Pinpoint the cell where the given text exists, returning its [x, y] midpoint coordinate. 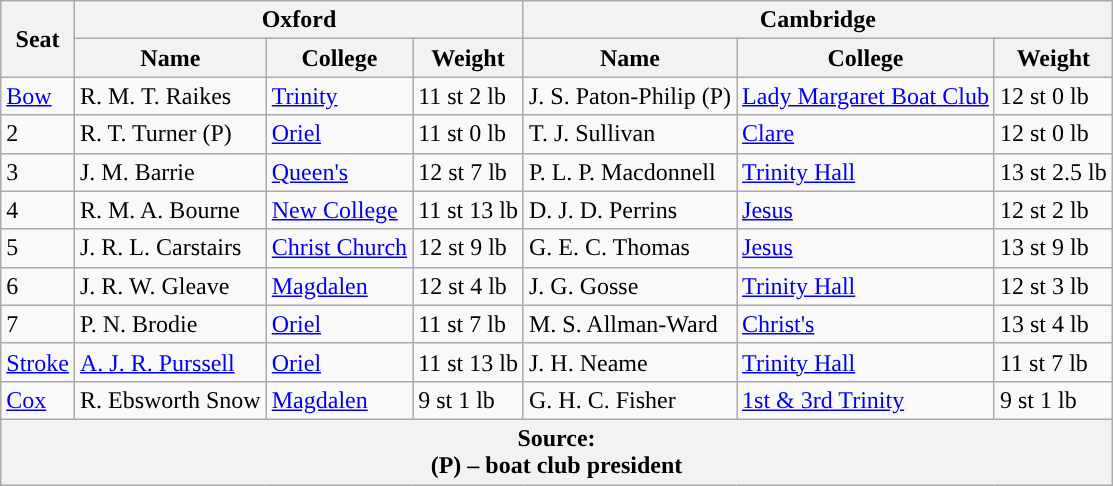
P. L. P. Macdonnell [630, 172]
Source:(P) – boat club president [556, 452]
Trinity [339, 96]
G. E. C. Thomas [630, 248]
Christ Church [339, 248]
J. S. Paton-Philip (P) [630, 96]
4 [38, 210]
Queen's [339, 172]
12 st 4 lb [468, 286]
1st & 3rd Trinity [866, 400]
5 [38, 248]
Cox [38, 400]
11 st 2 lb [468, 96]
12 st 2 lb [1053, 210]
Seat [38, 39]
R. M. T. Raikes [170, 96]
Cambridge [818, 20]
2 [38, 134]
Lady Margaret Boat Club [866, 96]
Clare [866, 134]
T. J. Sullivan [630, 134]
J. R. W. Gleave [170, 286]
Christ's [866, 324]
13 st 2.5 lb [1053, 172]
J. H. Neame [630, 362]
3 [38, 172]
R. M. A. Bourne [170, 210]
13 st 9 lb [1053, 248]
Oxford [298, 20]
6 [38, 286]
7 [38, 324]
R. T. Turner (P) [170, 134]
13 st 4 lb [1053, 324]
12 st 7 lb [468, 172]
D. J. D. Perrins [630, 210]
Bow [38, 96]
P. N. Brodie [170, 324]
J. R. L. Carstairs [170, 248]
J. M. Barrie [170, 172]
Stroke [38, 362]
J. G. Gosse [630, 286]
12 st 3 lb [1053, 286]
A. J. R. Purssell [170, 362]
New College [339, 210]
12 st 9 lb [468, 248]
R. Ebsworth Snow [170, 400]
G. H. C. Fisher [630, 400]
M. S. Allman-Ward [630, 324]
11 st 0 lb [468, 134]
